Extract the (X, Y) coordinate from the center of the cell holding the provided text.  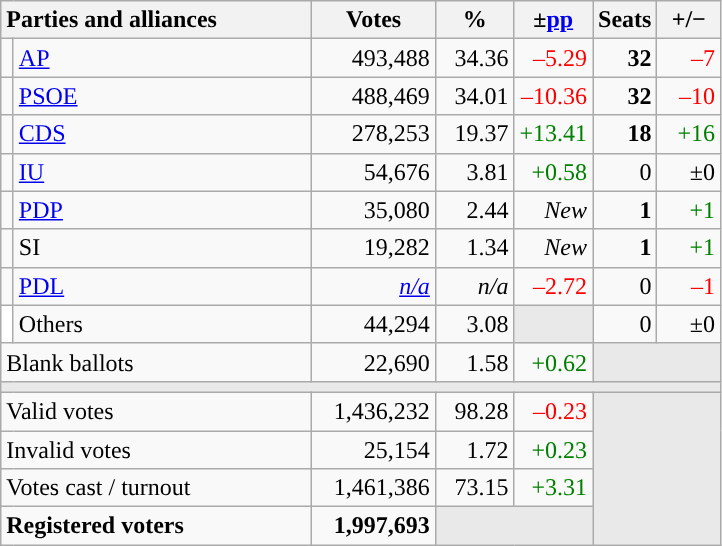
+16 (689, 134)
Parties and alliances (156, 20)
3.81 (474, 172)
Invalid votes (156, 449)
% (474, 20)
–10 (689, 96)
488,469 (374, 96)
PDL (162, 286)
35,080 (374, 210)
25,154 (374, 449)
19,282 (374, 248)
PSOE (162, 96)
–1 (689, 286)
+/− (689, 20)
54,676 (374, 172)
Valid votes (156, 411)
19.37 (474, 134)
Registered voters (156, 526)
CDS (162, 134)
+0.23 (554, 449)
34.01 (474, 96)
Votes (374, 20)
2.44 (474, 210)
3.08 (474, 324)
278,253 (374, 134)
±pp (554, 20)
–2.72 (554, 286)
98.28 (474, 411)
–0.23 (554, 411)
–5.29 (554, 58)
73.15 (474, 488)
+0.58 (554, 172)
+0.62 (554, 362)
34.36 (474, 58)
+3.31 (554, 488)
+13.41 (554, 134)
493,488 (374, 58)
–10.36 (554, 96)
1.72 (474, 449)
Votes cast / turnout (156, 488)
1,436,232 (374, 411)
1.58 (474, 362)
Seats (625, 20)
18 (625, 134)
44,294 (374, 324)
Others (162, 324)
22,690 (374, 362)
SI (162, 248)
IU (162, 172)
1,461,386 (374, 488)
1.34 (474, 248)
PDP (162, 210)
1,997,693 (374, 526)
–7 (689, 58)
AP (162, 58)
Blank ballots (156, 362)
